Capture the cell that displays the provided text and extract its [x, y] central coordinate. 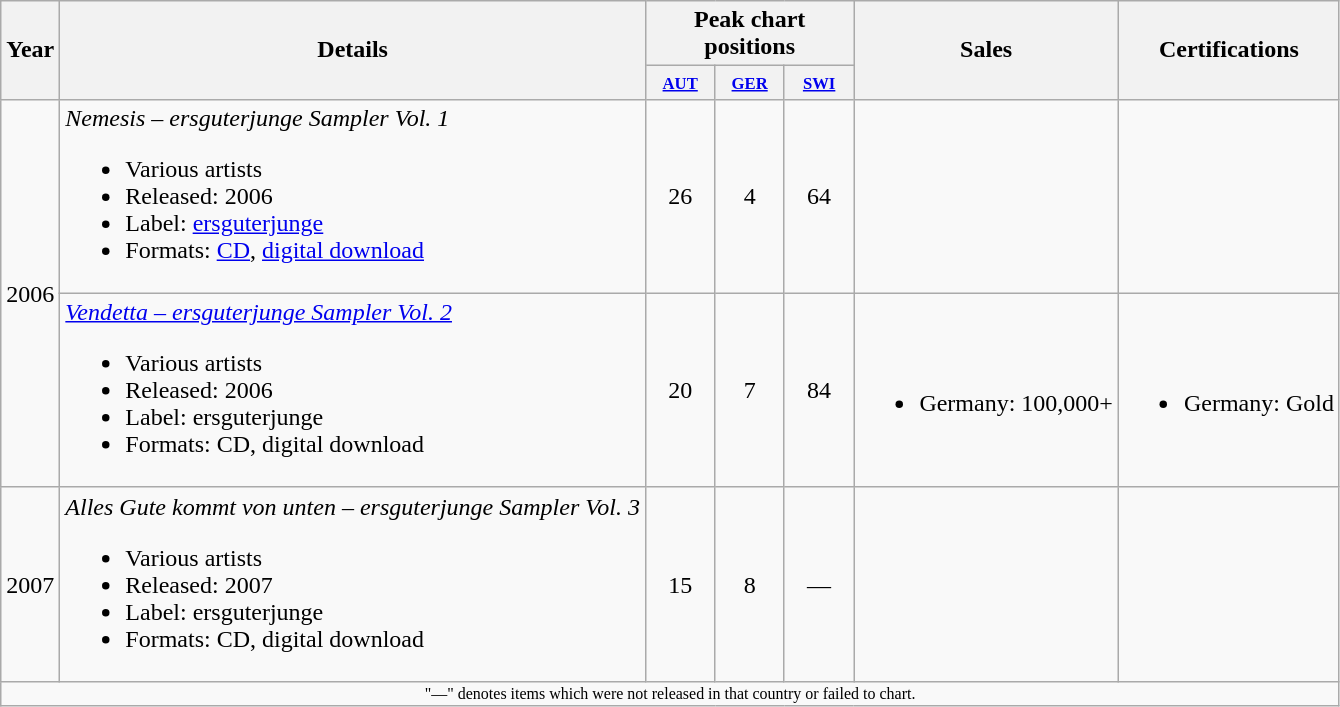
84 [818, 390]
Germany: Gold [1228, 390]
2007 [30, 584]
Nemesis – ersguterjunge Sampler Vol. 1Various artistsReleased: 2006Label: ersguterjungeFormats: CD, digital download [353, 196]
Year [30, 50]
4 [750, 196]
20 [680, 390]
Peak chart positions [749, 34]
15 [680, 584]
Certifications [1228, 50]
SWI [818, 82]
2006 [30, 293]
Vendetta – ersguterjunge Sampler Vol. 2Various artistsReleased: 2006Label: ersguterjungeFormats: CD, digital download [353, 390]
Alles Gute kommt von unten – ersguterjunge Sampler Vol. 3Various artistsReleased: 2007Label: ersguterjungeFormats: CD, digital download [353, 584]
Germany: 100,000+ [986, 390]
26 [680, 196]
64 [818, 196]
8 [750, 584]
AUT [680, 82]
Sales [986, 50]
"—" denotes items which were not released in that country or failed to chart. [670, 693]
GER [750, 82]
Details [353, 50]
— [818, 584]
7 [750, 390]
